Provide the (x, y) coordinate of the cell's center where the given text is located.  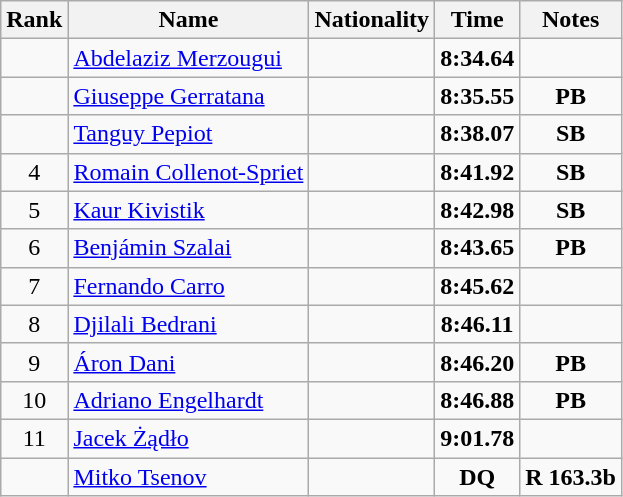
8:45.62 (478, 286)
Adriano Engelhardt (188, 400)
Djilali Bedrani (188, 324)
10 (34, 400)
Nationality (372, 20)
Name (188, 20)
Giuseppe Gerratana (188, 96)
Rank (34, 20)
8:42.98 (478, 210)
5 (34, 210)
9 (34, 362)
Romain Collenot-Spriet (188, 172)
8 (34, 324)
6 (34, 248)
8:35.55 (478, 96)
Fernando Carro (188, 286)
Abdelaziz Merzougui (188, 58)
Áron Dani (188, 362)
Notes (571, 20)
Jacek Żądło (188, 438)
9:01.78 (478, 438)
8:46.88 (478, 400)
4 (34, 172)
11 (34, 438)
Kaur Kivistik (188, 210)
Time (478, 20)
8:34.64 (478, 58)
8:41.92 (478, 172)
Mitko Tsenov (188, 477)
8:46.20 (478, 362)
8:46.11 (478, 324)
8:38.07 (478, 134)
R 163.3b (571, 477)
Benjámin Szalai (188, 248)
Tanguy Pepiot (188, 134)
DQ (478, 477)
8:43.65 (478, 248)
7 (34, 286)
